Return the (x, y) coordinate for the center point of the cell that contains the specified text.  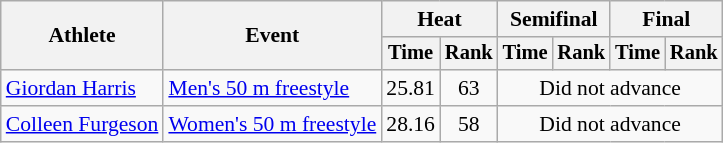
28.16 (410, 124)
25.81 (410, 88)
Final (666, 19)
63 (469, 88)
Men's 50 m freestyle (272, 88)
Colleen Furgeson (82, 124)
58 (469, 124)
Athlete (82, 36)
Semifinal (554, 19)
Event (272, 36)
Women's 50 m freestyle (272, 124)
Giordan Harris (82, 88)
Heat (439, 19)
